Return the (X, Y) coordinate for the center point of the cell that contains the specified text.  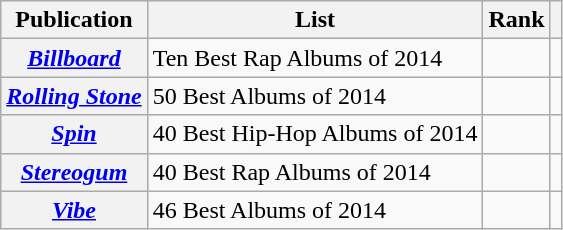
Publication (74, 20)
List (315, 20)
40 Best Rap Albums of 2014 (315, 172)
Vibe (74, 210)
40 Best Hip-Hop Albums of 2014 (315, 134)
Rank (516, 20)
Spin (74, 134)
Ten Best Rap Albums of 2014 (315, 58)
Rolling Stone (74, 96)
Billboard (74, 58)
46 Best Albums of 2014 (315, 210)
Stereogum (74, 172)
50 Best Albums of 2014 (315, 96)
